For the text-containing cell, return its midpoint in (x, y) coordinate format. 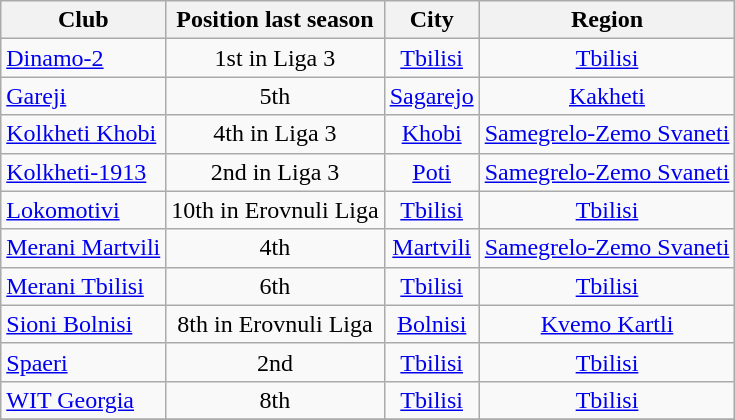
4th in Liga 3 (275, 134)
6th (275, 286)
Gareji (84, 96)
Position last season (275, 20)
Sagarejo (432, 96)
Merani Tbilisi (84, 286)
Kolkheti Khobi (84, 134)
2nd in Liga 3 (275, 172)
8th (275, 400)
Martvili (432, 248)
1st in Liga 3 (275, 58)
Merani Martvili (84, 248)
Sioni Bolnisi (84, 324)
Khobi (432, 134)
10th in Erovnuli Liga (275, 210)
4th (275, 248)
City (432, 20)
Region (607, 20)
Lokomotivi (84, 210)
Kakheti (607, 96)
Kolkheti-1913 (84, 172)
WIT Georgia (84, 400)
Bolnisi (432, 324)
5th (275, 96)
2nd (275, 362)
Spaeri (84, 362)
Kvemo Kartli (607, 324)
Dinamo-2 (84, 58)
Poti (432, 172)
8th in Erovnuli Liga (275, 324)
Club (84, 20)
